Return (X, Y) of the center of cell containing provided text 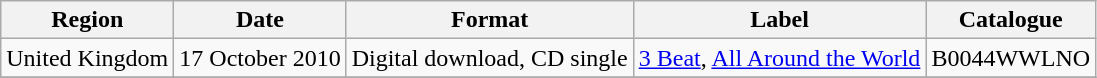
3 Beat, All Around the World (780, 58)
17 October 2010 (260, 58)
Catalogue (1011, 20)
Label (780, 20)
United Kingdom (88, 58)
Digital download, CD single (490, 58)
Region (88, 20)
Format (490, 20)
B0044WWLNO (1011, 58)
Date (260, 20)
